Output the (X, Y) coordinate of the center of the cell containing the given text.  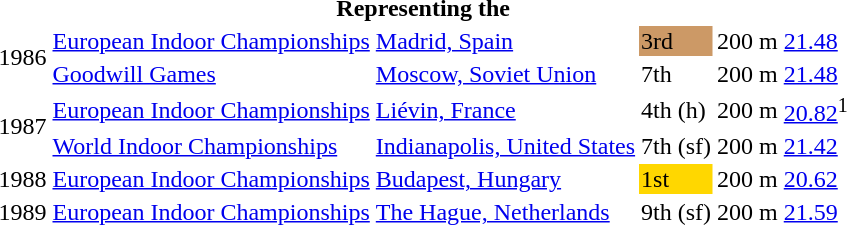
7th (676, 74)
4th (h) (676, 110)
Madrid, Spain (505, 41)
Goodwill Games (211, 74)
Budapest, Hungary (505, 179)
World Indoor Championships (211, 146)
1st (676, 179)
Indianapolis, United States (505, 146)
Liévin, France (505, 110)
3rd (676, 41)
Moscow, Soviet Union (505, 74)
7th (sf) (676, 146)
